Capture the cell that displays the provided text and extract its [X, Y] central coordinate. 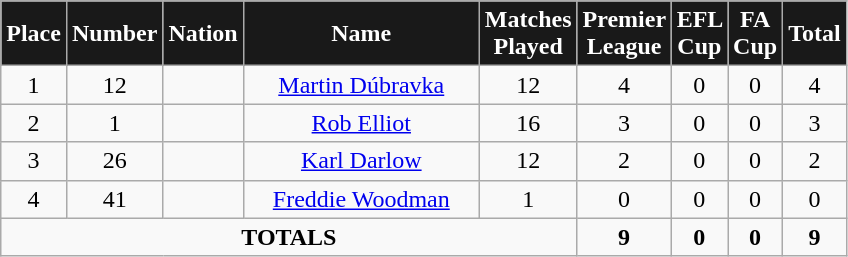
Name [361, 34]
Place [34, 34]
MatchesPlayed [528, 34]
16 [528, 123]
Karl Darlow [361, 161]
TOTALS [289, 237]
41 [114, 199]
Rob Elliot [361, 123]
Number [114, 34]
FA Cup [756, 34]
Total [815, 34]
Nation [203, 34]
Martin Dúbravka [361, 85]
26 [114, 161]
Premier League [624, 34]
Freddie Woodman [361, 199]
EFL Cup [699, 34]
